From the cell containing the given text, extract its center point as [x, y] coordinate. 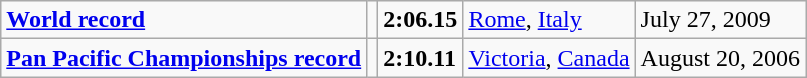
August 20, 2006 [720, 58]
July 27, 2009 [720, 20]
Victoria, Canada [549, 58]
2:06.15 [420, 20]
Pan Pacific Championships record [184, 58]
World record [184, 20]
2:10.11 [420, 58]
Rome, Italy [549, 20]
